Output the (x, y) coordinate of the center of the cell containing the given text.  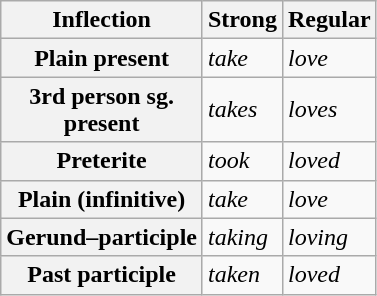
Plain (infinitive) (102, 199)
Plain present (102, 58)
Inflection (102, 20)
taken (242, 275)
took (242, 161)
Strong (242, 20)
loving (329, 237)
Past participle (102, 275)
Gerund–participle (102, 237)
taking (242, 237)
Preterite (102, 161)
3rd person sg.present (102, 110)
takes (242, 110)
Regular (329, 20)
loves (329, 110)
